For the text-containing cell, return its midpoint in (X, Y) coordinate format. 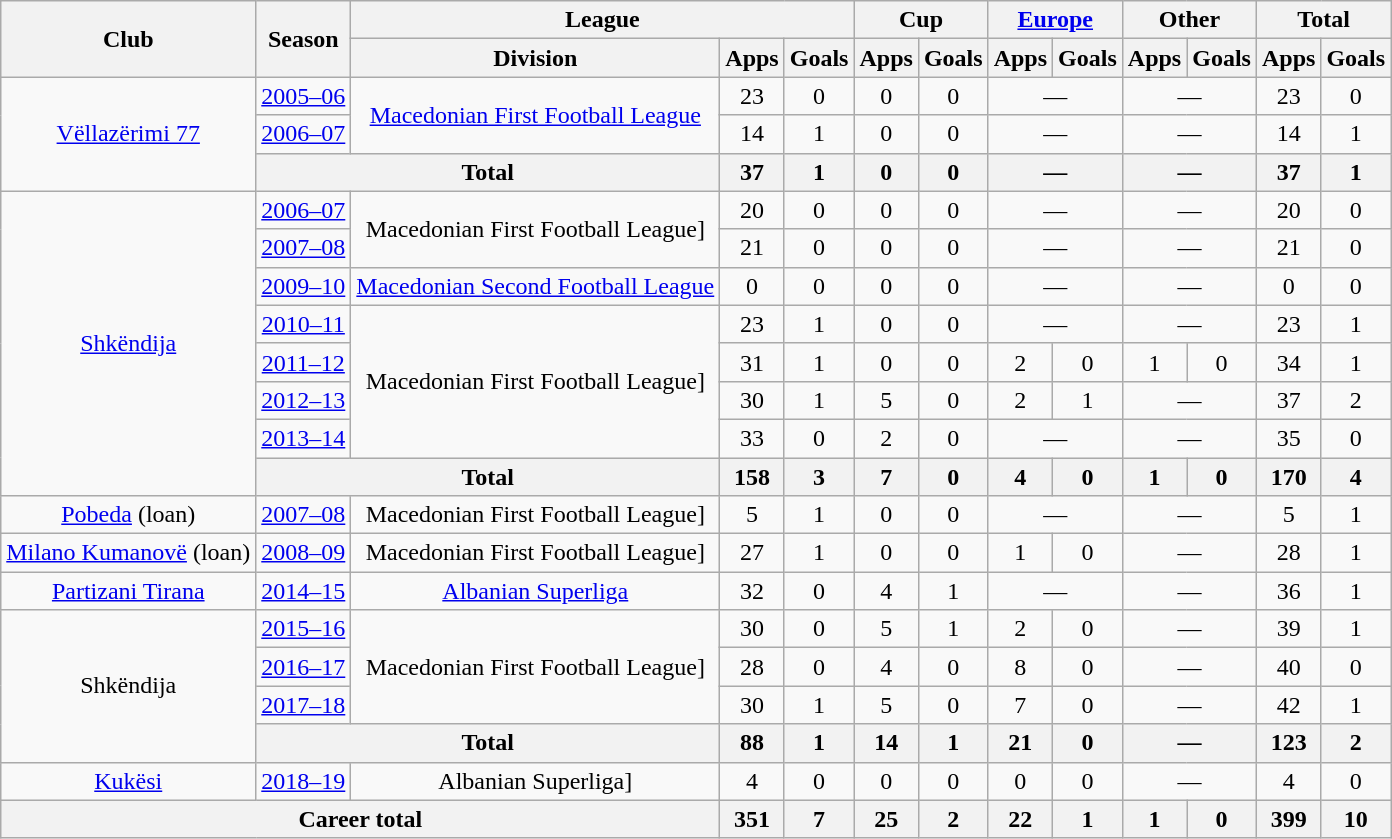
2011–12 (304, 362)
2018–19 (304, 781)
399 (1288, 819)
123 (1288, 743)
2008–09 (304, 553)
42 (1288, 705)
Career total (360, 819)
Kukësi (128, 781)
25 (886, 819)
Other (1189, 20)
Albanian Superliga] (536, 781)
158 (752, 477)
Pobeda (loan) (128, 515)
League (602, 20)
170 (1288, 477)
2017–18 (304, 705)
8 (1020, 667)
Season (304, 39)
Milano Kumanovë (loan) (128, 553)
2014–15 (304, 591)
2009–10 (304, 286)
2012–13 (304, 400)
351 (752, 819)
Albanian Superliga (536, 591)
10 (1356, 819)
Vëllazërimi 77 (128, 134)
35 (1288, 438)
2013–14 (304, 438)
32 (752, 591)
36 (1288, 591)
2010–11 (304, 324)
3 (819, 477)
Division (536, 58)
Macedonian Second Football League (536, 286)
34 (1288, 362)
Cup (921, 20)
Europe (1055, 20)
31 (752, 362)
Club (128, 39)
2015–16 (304, 629)
33 (752, 438)
27 (752, 553)
40 (1288, 667)
88 (752, 743)
Macedonian First Football League (536, 115)
2005–06 (304, 96)
Partizani Tirana (128, 591)
39 (1288, 629)
22 (1020, 819)
2016–17 (304, 667)
